Identify which cell holds the provided text, then report its [x, y] central coordinate. 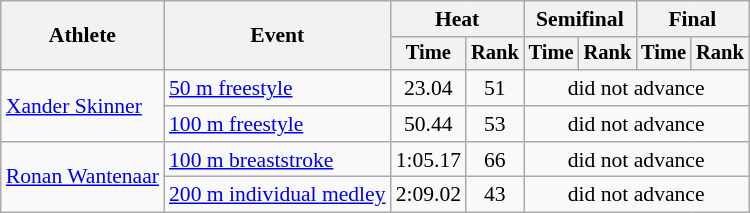
2:09.02 [428, 195]
43 [495, 195]
Athlete [82, 36]
1:05.17 [428, 160]
200 m individual medley [278, 195]
23.04 [428, 88]
51 [495, 88]
50 m freestyle [278, 88]
Heat [458, 19]
100 m freestyle [278, 124]
100 m breaststroke [278, 160]
Event [278, 36]
Ronan Wantenaar [82, 178]
Semifinal [580, 19]
Xander Skinner [82, 106]
Final [692, 19]
66 [495, 160]
53 [495, 124]
50.44 [428, 124]
